Return the [x, y] coordinate for the center point of the cell that contains the specified text.  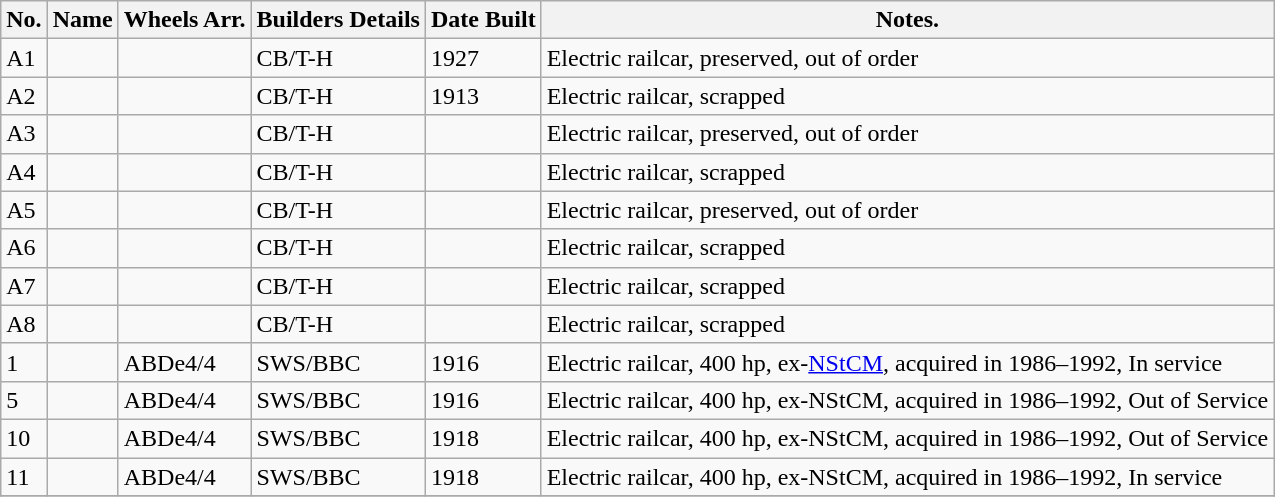
A4 [24, 172]
10 [24, 438]
A3 [24, 134]
1 [24, 362]
A1 [24, 58]
Notes. [908, 20]
A6 [24, 248]
1927 [483, 58]
Builders Details [338, 20]
11 [24, 477]
A2 [24, 96]
No. [24, 20]
Date Built [483, 20]
A5 [24, 210]
1913 [483, 96]
5 [24, 400]
Wheels Arr. [184, 20]
A7 [24, 286]
A8 [24, 324]
Name [82, 20]
